Provide the [x, y] coordinate of the cell's center where the given text is located.  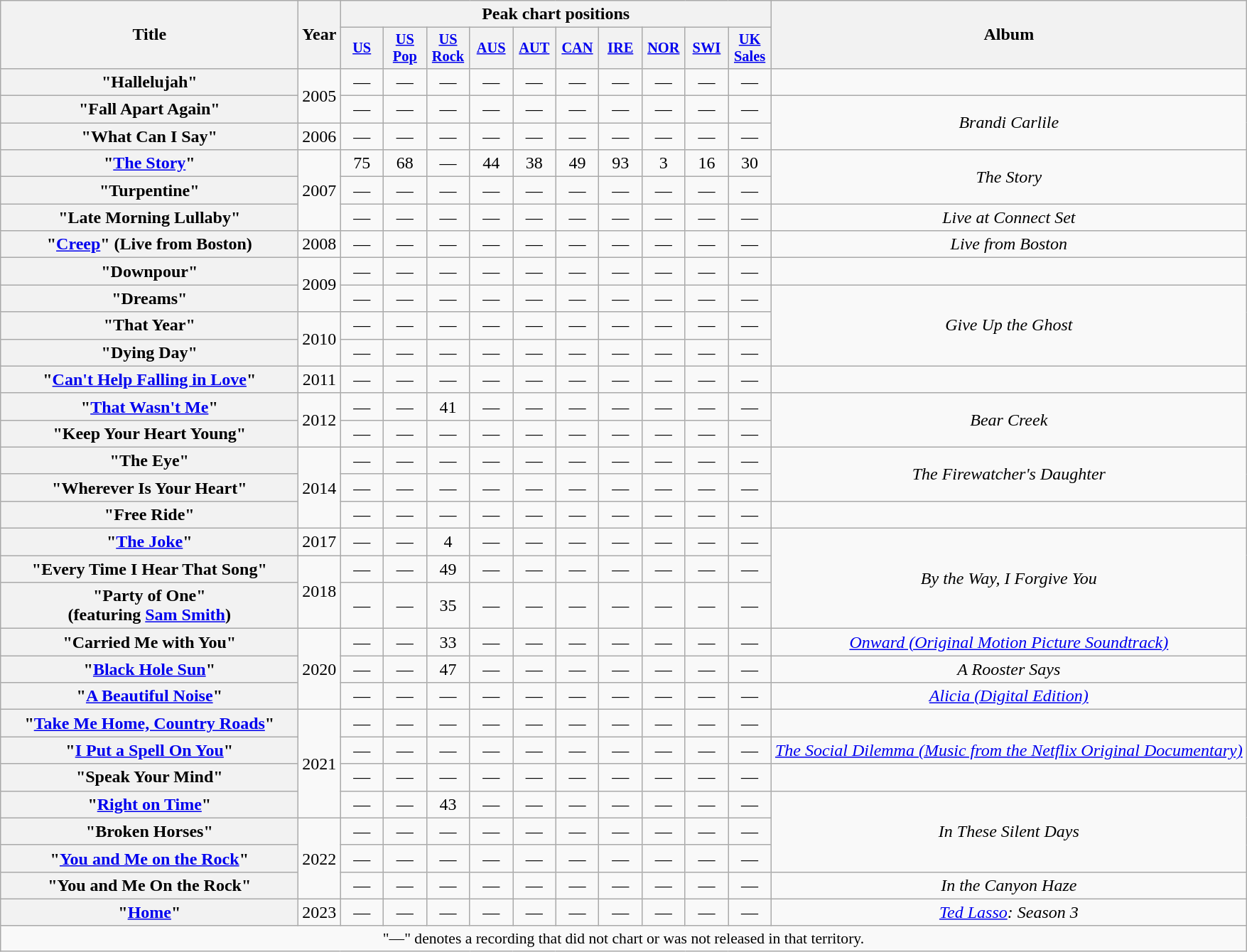
3 [664, 163]
Give Up the Ghost [1009, 325]
Title [149, 35]
2022 [320, 858]
2006 [320, 136]
33 [448, 642]
4 [448, 542]
CAN [577, 48]
"The Story" [149, 163]
In These Silent Days [1009, 831]
2007 [320, 190]
"That Wasn't Me" [149, 406]
Onward (Original Motion Picture Soundtrack) [1009, 642]
Brandi Carlile [1009, 123]
68 [405, 163]
"Carried Me with You" [149, 642]
The Firewatcher's Daughter [1009, 474]
93 [621, 163]
USRock [448, 48]
"Take Me Home, Country Roads" [149, 723]
35 [448, 605]
AUS [492, 48]
2017 [320, 542]
"Broken Horses" [149, 831]
SWI [706, 48]
The Story [1009, 177]
"Creep" (Live from Boston) [149, 244]
In the Canyon Haze [1009, 885]
"Downpour" [149, 271]
"Fall Apart Again" [149, 109]
2010 [320, 339]
"You and Me On the Rock" [149, 885]
USPop [405, 48]
38 [534, 163]
43 [448, 804]
2023 [320, 912]
2005 [320, 95]
75 [362, 163]
"Right on Time" [149, 804]
Live from Boston [1009, 244]
"Dreams" [149, 298]
Album [1009, 35]
2018 [320, 593]
"Wherever Is Your Heart" [149, 487]
"Black Hole Sun" [149, 669]
US [362, 48]
The Social Dilemma (Music from the Netflix Original Documentary) [1009, 750]
16 [706, 163]
NOR [664, 48]
"Free Ride" [149, 514]
"Home" [149, 912]
Bear Creek [1009, 420]
"Keep Your Heart Young" [149, 433]
"Every Time I Hear That Song" [149, 569]
2009 [320, 285]
Alicia (Digital Edition) [1009, 696]
"Dying Day" [149, 352]
Live at Connect Set [1009, 217]
"The Joke" [149, 542]
"I Put a Spell On You" [149, 750]
2021 [320, 764]
"Party of One" (featuring Sam Smith) [149, 605]
2012 [320, 420]
41 [448, 406]
"You and Me on the Rock" [149, 858]
"That Year" [149, 325]
"Turpentine" [149, 190]
"The Eye" [149, 460]
Ted Lasso: Season 3 [1009, 912]
"—" denotes a recording that did not chart or was not released in that territory. [624, 939]
"What Can I Say" [149, 136]
2020 [320, 669]
Year [320, 35]
2008 [320, 244]
By the Way, I Forgive You [1009, 578]
2014 [320, 487]
A Rooster Says [1009, 669]
"Speak Your Mind" [149, 777]
AUT [534, 48]
44 [492, 163]
47 [448, 669]
"Can't Help Falling in Love" [149, 379]
UKSales [750, 48]
"Late Morning Lullaby" [149, 217]
"A Beautiful Noise" [149, 696]
IRE [621, 48]
"Hallelujah" [149, 82]
2011 [320, 379]
30 [750, 163]
Peak chart positions [556, 14]
